Identify which cell holds the provided text, then report its (X, Y) central coordinate. 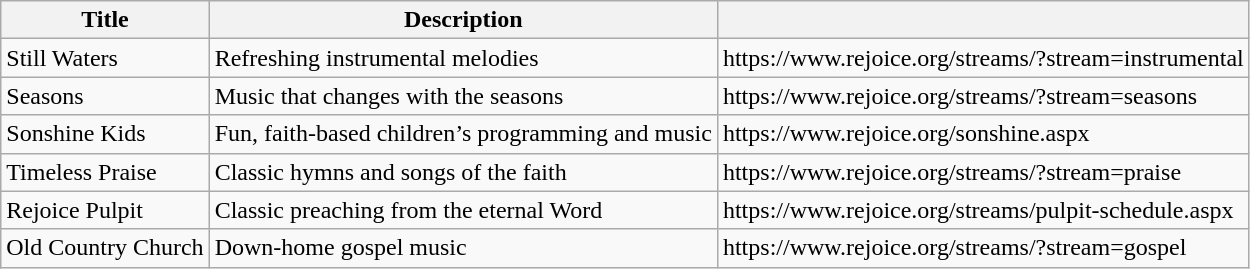
Timeless Praise (105, 172)
https://www.rejoice.org/streams/?stream=gospel (983, 248)
https://www.rejoice.org/streams/?stream=instrumental (983, 58)
Seasons (105, 96)
Old Country Church (105, 248)
Classic hymns and songs of the faith (463, 172)
Refreshing instrumental melodies (463, 58)
Classic preaching from the eternal Word (463, 210)
https://www.rejoice.org/streams/?stream=seasons (983, 96)
Still Waters (105, 58)
Sonshine Kids (105, 134)
https://www.rejoice.org/streams/pulpit-schedule.aspx (983, 210)
Title (105, 20)
Rejoice Pulpit (105, 210)
Down-home gospel music (463, 248)
https://www.rejoice.org/streams/?stream=praise (983, 172)
Description (463, 20)
Music that changes with the seasons (463, 96)
Fun, faith-based children’s programming and music (463, 134)
https://www.rejoice.org/sonshine.aspx (983, 134)
